Capture the cell that displays the provided text and extract its (X, Y) central coordinate. 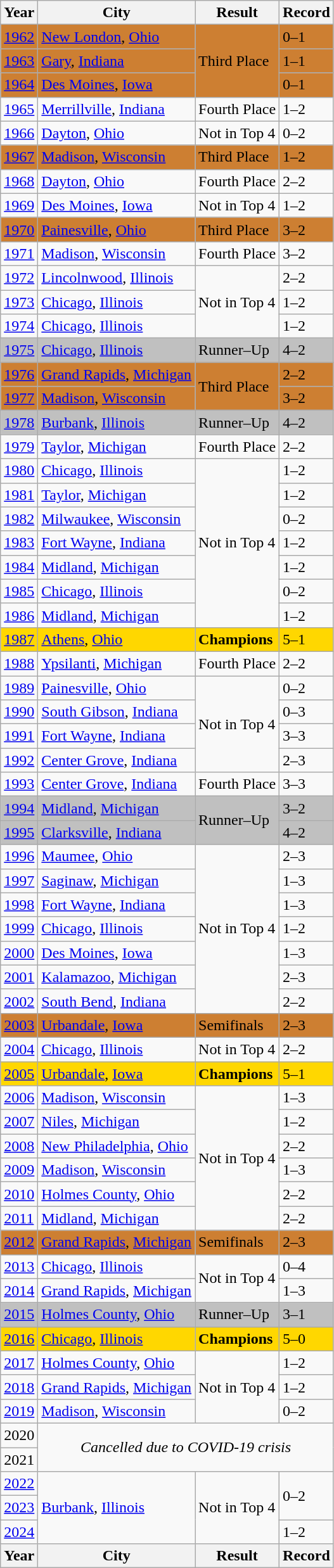
Clarksville, Indiana (117, 832)
South Bend, Indiana (117, 1001)
1983 (19, 543)
Ypsilanti, Michigan (117, 663)
South Gibson, Indiana (117, 712)
2000 (19, 953)
2003 (19, 1025)
2009 (19, 1170)
Saginaw, Michigan (117, 881)
3–1 (307, 1315)
1977 (19, 398)
Lincolnwood, Illinois (117, 277)
New London, Ohio (117, 37)
2021 (19, 1459)
1963 (19, 61)
2013 (19, 1266)
1986 (19, 615)
1–1 (307, 61)
2014 (19, 1291)
2022 (19, 1484)
1970 (19, 229)
2023 (19, 1508)
1990 (19, 712)
2024 (19, 1532)
1973 (19, 302)
1979 (19, 447)
Maumee, Ohio (117, 857)
1966 (19, 133)
1997 (19, 881)
2007 (19, 1122)
1967 (19, 157)
New Philadelphia, Ohio (117, 1146)
1972 (19, 277)
1984 (19, 567)
2012 (19, 1242)
1962 (19, 37)
1998 (19, 905)
1969 (19, 205)
2017 (19, 1363)
1987 (19, 639)
2011 (19, 1218)
Athens, Ohio (117, 639)
0–4 (307, 1266)
1988 (19, 663)
2010 (19, 1194)
Cancelled due to COVID-19 crisis (186, 1447)
5–0 (307, 1339)
2015 (19, 1315)
0–3 (307, 712)
2018 (19, 1387)
1976 (19, 374)
1996 (19, 857)
1993 (19, 784)
1968 (19, 181)
Merrillville, Indiana (117, 109)
1999 (19, 929)
1981 (19, 495)
1982 (19, 519)
1975 (19, 350)
1974 (19, 326)
2004 (19, 1049)
1980 (19, 471)
1978 (19, 423)
1994 (19, 808)
1992 (19, 760)
2020 (19, 1435)
2019 (19, 1411)
2006 (19, 1098)
1989 (19, 687)
1965 (19, 109)
2016 (19, 1339)
2008 (19, 1146)
Milwaukee, Wisconsin (117, 519)
2002 (19, 1001)
Gary, Indiana (117, 61)
1964 (19, 85)
1991 (19, 736)
2001 (19, 977)
1995 (19, 832)
Kalamazoo, Michigan (117, 977)
2005 (19, 1074)
Niles, Michigan (117, 1122)
1971 (19, 253)
1985 (19, 591)
